Identify which cell holds the provided text, then report its (X, Y) central coordinate. 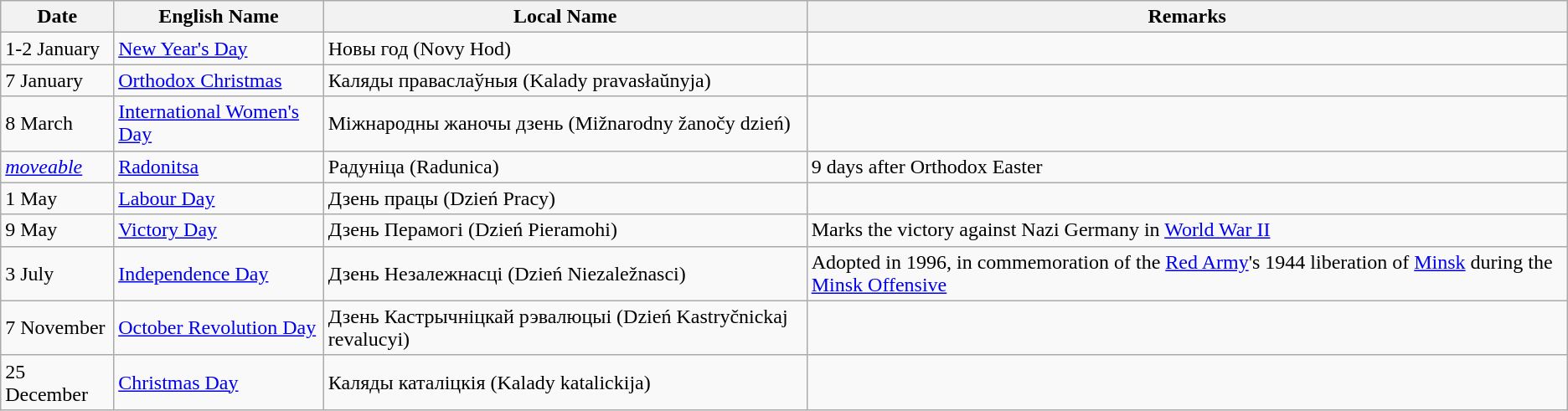
Adopted in 1996, in commemoration of the Red Army's 1944 liberation of Minsk during the Minsk Offensive (1187, 273)
Дзень Перамогi (Dzień Pieramohi) (565, 230)
Christmas Day (219, 382)
Новы год (Novy Hod) (565, 49)
Мiжнародны жаночы дзень (Mižnarodny žanočy dzień) (565, 124)
1 May (57, 198)
9 days after Orthodox Easter (1187, 167)
Victory Day (219, 230)
Радунiца (Radunica) (565, 167)
Independence Day (219, 273)
October Revolution Day (219, 328)
25 December (57, 382)
Radonitsa (219, 167)
Local Name (565, 17)
Каляды праваслаўныя (Kalady pravasłaŭnyja) (565, 80)
English Name (219, 17)
1-2 January (57, 49)
Labour Day (219, 198)
Date (57, 17)
7 November (57, 328)
3 July (57, 273)
New Year's Day (219, 49)
Дзень Кастрычніцкай рэвалюцыі (Dzień Kastryčnickaj revalucyi) (565, 328)
International Women's Day (219, 124)
9 May (57, 230)
Orthodox Christmas (219, 80)
Marks the victory against Nazi Germany in World War II (1187, 230)
Дзень Незалежнасцi (Dzień Niezaležnasci) (565, 273)
moveable (57, 167)
Каляды каталiцкiя (Kalady katalickija) (565, 382)
Remarks (1187, 17)
Дзень працы (Dzień Pracy) (565, 198)
7 January (57, 80)
8 March (57, 124)
